Output the (X, Y) coordinate of the center of the cell containing the given text.  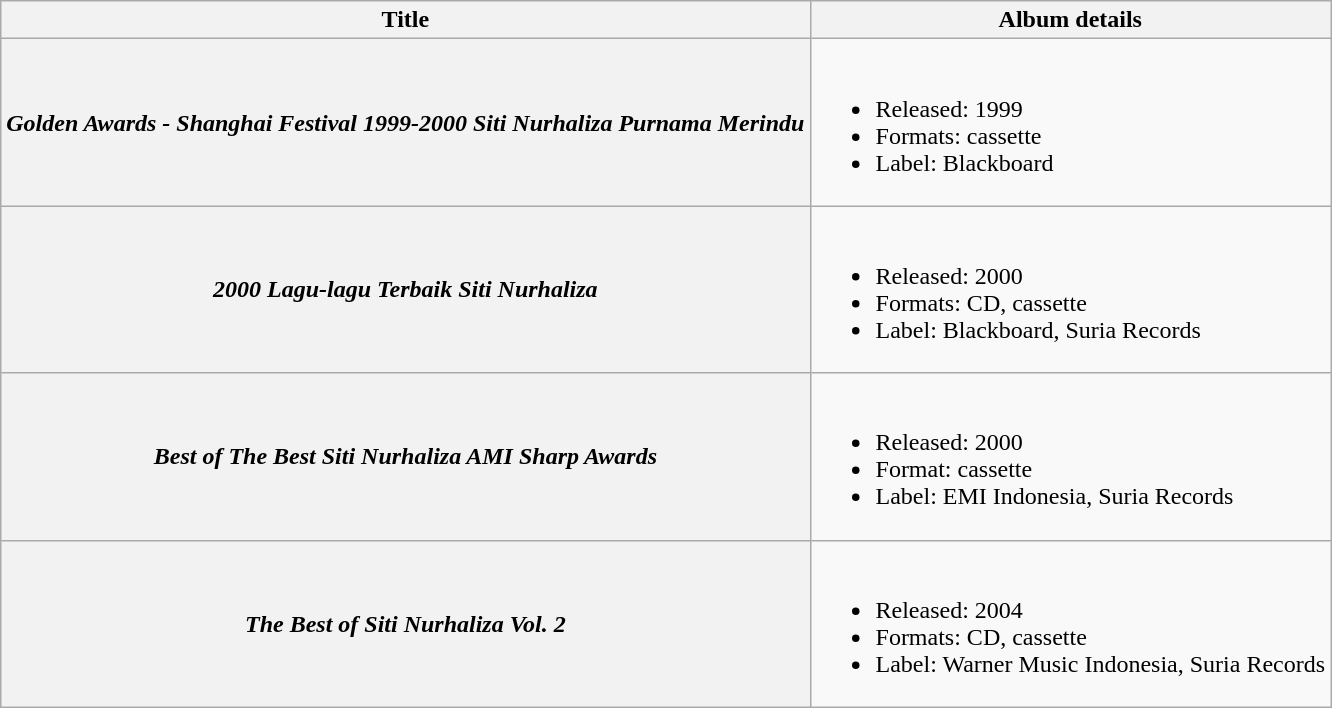
Released: 2004Formats: CD, cassetteLabel: Warner Music Indonesia, Suria Records (1070, 624)
Released: 2000Format: cassetteLabel: EMI Indonesia, Suria Records (1070, 456)
Title (406, 20)
Released: 1999Formats: cassetteLabel: Blackboard (1070, 122)
2000 Lagu-lagu Terbaik Siti Nurhaliza (406, 290)
Released: 2000Formats: CD, cassetteLabel: Blackboard, Suria Records (1070, 290)
Album details (1070, 20)
The Best of Siti Nurhaliza Vol. 2 (406, 624)
Golden Awards - Shanghai Festival 1999-2000 Siti Nurhaliza Purnama Merindu (406, 122)
Best of The Best Siti Nurhaliza AMI Sharp Awards (406, 456)
